Extract the (x, y) coordinate from the center of the cell holding the provided text.  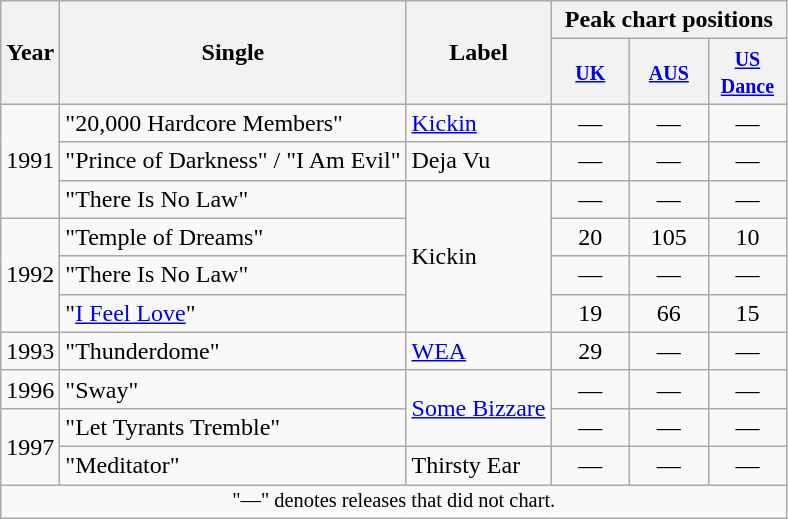
1993 (30, 351)
19 (590, 313)
Single (233, 52)
"20,000 Hardcore Members" (233, 123)
WEA (478, 351)
"Temple of Dreams" (233, 237)
UK (590, 72)
Deja Vu (478, 161)
Thirsty Ear (478, 465)
1997 (30, 446)
"Meditator" (233, 465)
"—" denotes releases that did not chart. (394, 501)
US Dance (748, 72)
1991 (30, 161)
10 (748, 237)
"I Feel Love" (233, 313)
Peak chart positions (669, 20)
"Let Tyrants Tremble" (233, 427)
29 (590, 351)
20 (590, 237)
Label (478, 52)
Year (30, 52)
AUS (670, 72)
1996 (30, 389)
15 (748, 313)
"Thunderdome" (233, 351)
"Sway" (233, 389)
105 (670, 237)
1992 (30, 275)
"Prince of Darkness" / "I Am Evil" (233, 161)
66 (670, 313)
Some Bizzare (478, 408)
